Search for the cell housing the specified text and yield its (X, Y) center coordinate. 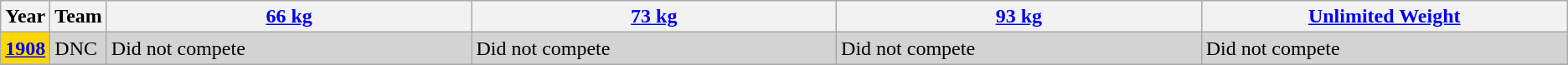
DNC (79, 48)
73 kg (654, 17)
Unlimited Weight (1384, 17)
1908 (25, 48)
93 kg (1019, 17)
Year (25, 17)
66 kg (289, 17)
Team (79, 17)
